Identify which cell holds the provided text, then report its [x, y] central coordinate. 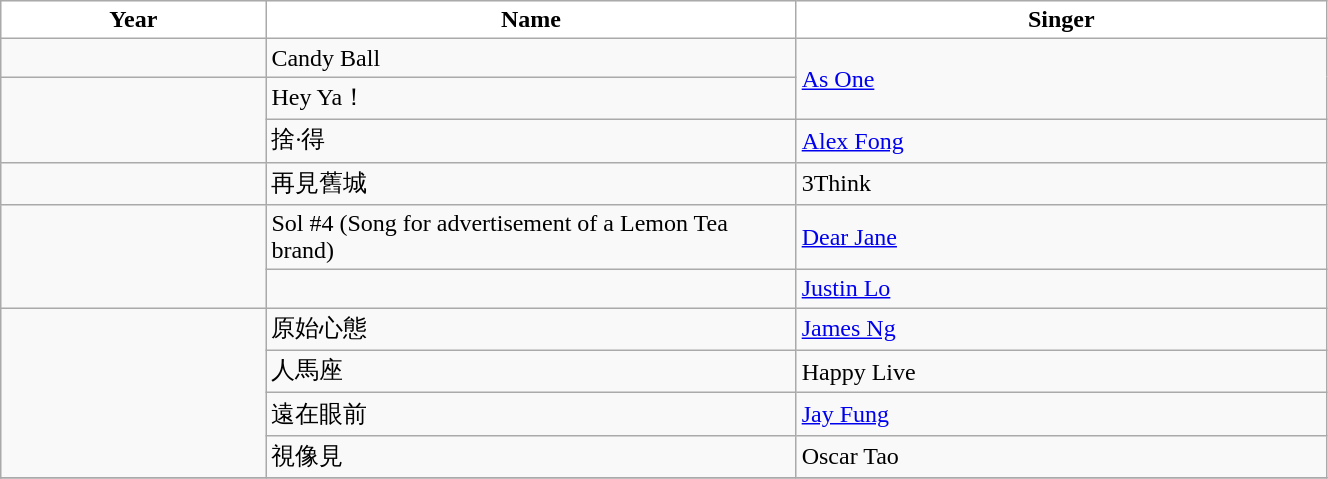
Oscar Tao [1061, 456]
Happy Live [1061, 372]
3Think [1061, 184]
Alex Fong [1061, 140]
Candy Ball [531, 58]
人馬座 [531, 372]
Sol #4 (Song for advertisement of a Lemon Tea brand) [531, 238]
捨·得 [531, 140]
As One [1061, 80]
Justin Lo [1061, 289]
Singer [1061, 20]
James Ng [1061, 330]
Hey Ya！ [531, 98]
Jay Fung [1061, 414]
原始心態 [531, 330]
Name [531, 20]
再見舊城 [531, 184]
視像見 [531, 456]
Year [134, 20]
Dear Jane [1061, 238]
遠在眼前 [531, 414]
